Output the [X, Y] coordinate of the center of the cell containing the given text.  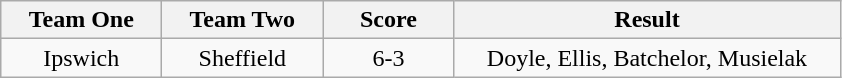
Score [388, 20]
6-3 [388, 58]
Ipswich [82, 58]
Doyle, Ellis, Batchelor, Musielak [647, 58]
Team One [82, 20]
Team Two [242, 20]
Sheffield [242, 58]
Result [647, 20]
